For the text-containing cell, return its midpoint in [X, Y] coordinate format. 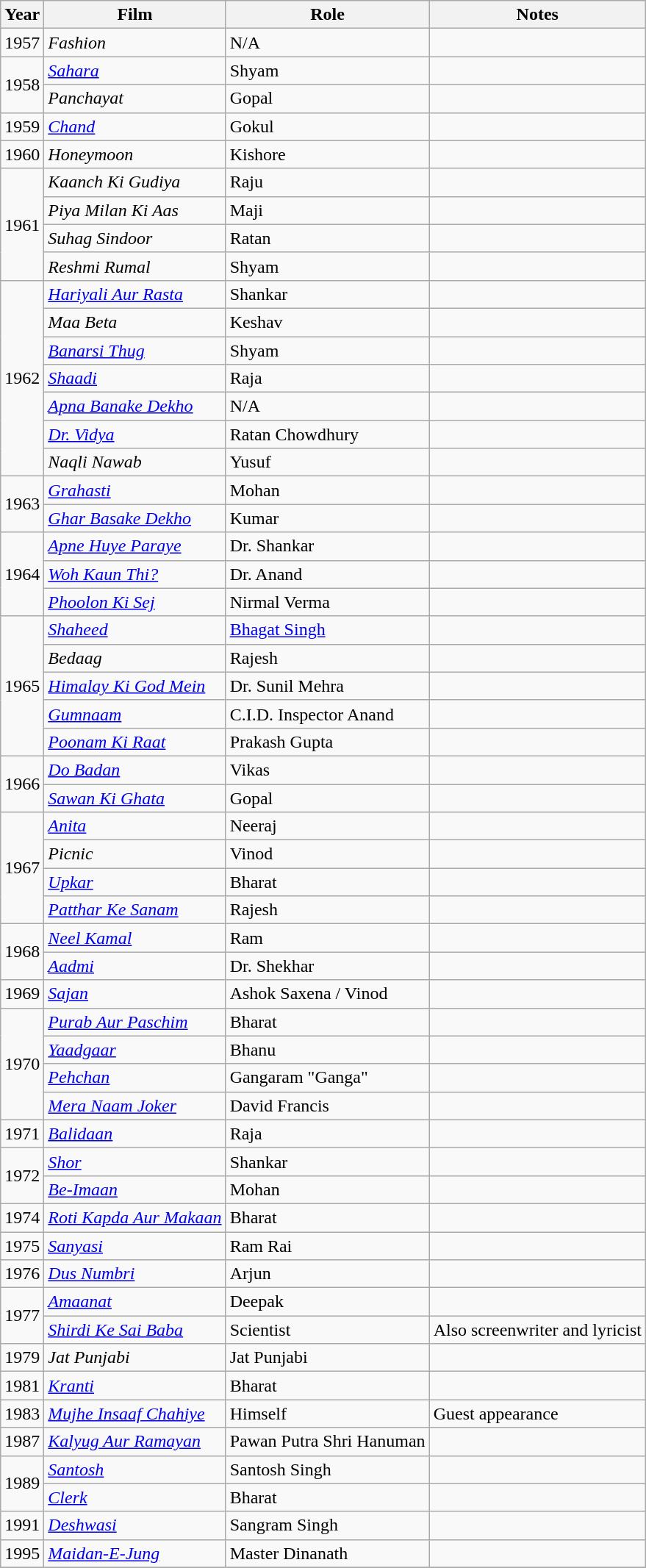
Mujhe Insaaf Chahiye [135, 1414]
1989 [22, 1483]
1963 [22, 504]
Raju [328, 182]
Neel Kamal [135, 938]
Ashok Saxena / Vinod [328, 994]
Vinod [328, 854]
Notes [537, 15]
Himself [328, 1414]
1971 [22, 1134]
Honeymoon [135, 154]
Kalyug Aur Ramayan [135, 1442]
Grahasti [135, 490]
Gumnaam [135, 714]
Be-Imaan [135, 1189]
Clerk [135, 1497]
Roti Kapda Aur Makaan [135, 1217]
Year [22, 15]
Gokul [328, 126]
1960 [22, 154]
Keshav [328, 322]
1959 [22, 126]
Kishore [328, 154]
Maa Beta [135, 322]
Shaadi [135, 379]
Pawan Putra Shri Hanuman [328, 1442]
Upkar [135, 882]
Shirdi Ke Sai Baba [135, 1330]
Also screenwriter and lyricist [537, 1330]
Sajan [135, 994]
Dr. Vidya [135, 434]
Yaadgaar [135, 1050]
Fashion [135, 43]
Kumar [328, 518]
Amaanat [135, 1302]
Poonam Ki Raat [135, 742]
1970 [22, 1064]
Deshwasi [135, 1525]
Deepak [328, 1302]
1967 [22, 868]
Gangaram "Ganga" [328, 1078]
Dr. Shekhar [328, 966]
1958 [22, 85]
1968 [22, 952]
Film [135, 15]
Balidaan [135, 1134]
Patthar Ke Sanam [135, 910]
Anita [135, 826]
Role [328, 15]
Kaanch Ki Gudiya [135, 182]
Piya Milan Ki Aas [135, 210]
Bhanu [328, 1050]
1965 [22, 686]
1987 [22, 1442]
1957 [22, 43]
Guest appearance [537, 1414]
Panchayat [135, 99]
1964 [22, 574]
Ram Rai [328, 1246]
Scientist [328, 1330]
Ratan Chowdhury [328, 434]
1979 [22, 1358]
Mera Naam Joker [135, 1106]
Reshmi Rumal [135, 266]
Maidan-E-Jung [135, 1553]
Master Dinanath [328, 1553]
Arjun [328, 1274]
Aadmi [135, 966]
1969 [22, 994]
Purab Aur Paschim [135, 1022]
Phoolon Ki Sej [135, 602]
1975 [22, 1246]
Chand [135, 126]
Apne Huye Paraye [135, 546]
1966 [22, 784]
Sangram Singh [328, 1525]
Kranti [135, 1386]
Do Badan [135, 770]
Shaheed [135, 630]
Naqli Nawab [135, 462]
Himalay Ki God Mein [135, 686]
Sahara [135, 71]
Pehchan [135, 1078]
Ghar Basake Dekho [135, 518]
Banarsi Thug [135, 351]
David Francis [328, 1106]
1977 [22, 1316]
1972 [22, 1175]
1991 [22, 1525]
Neeraj [328, 826]
Maji [328, 210]
Yusuf [328, 462]
Nirmal Verma [328, 602]
1962 [22, 378]
Santosh Singh [328, 1469]
Sanyasi [135, 1246]
Hariyali Aur Rasta [135, 294]
Suhag Sindoor [135, 238]
Dr. Sunil Mehra [328, 686]
Woh Kaun Thi? [135, 574]
Bhagat Singh [328, 630]
Dus Numbri [135, 1274]
C.I.D. Inspector Anand [328, 714]
Dr. Shankar [328, 546]
Dr. Anand [328, 574]
1983 [22, 1414]
Apna Banake Dekho [135, 407]
Sawan Ki Ghata [135, 798]
Prakash Gupta [328, 742]
1974 [22, 1217]
1961 [22, 224]
Picnic [135, 854]
1981 [22, 1386]
1976 [22, 1274]
Bedaag [135, 658]
Ratan [328, 238]
Shor [135, 1161]
Ram [328, 938]
Santosh [135, 1469]
Vikas [328, 770]
1995 [22, 1553]
